Search for the cell housing the specified text and yield its (X, Y) center coordinate. 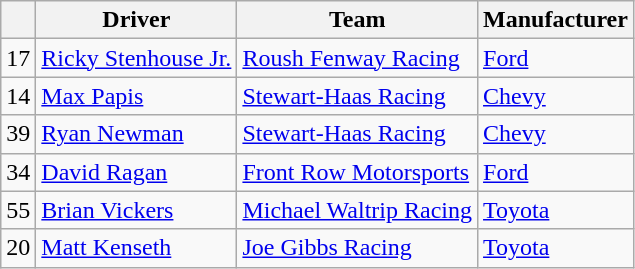
Michael Waltrip Racing (358, 210)
Ricky Stenhouse Jr. (136, 58)
David Ragan (136, 172)
Roush Fenway Racing (358, 58)
Joe Gibbs Racing (358, 248)
17 (18, 58)
34 (18, 172)
55 (18, 210)
Front Row Motorsports (358, 172)
20 (18, 248)
14 (18, 96)
Manufacturer (556, 20)
Max Papis (136, 96)
Team (358, 20)
Brian Vickers (136, 210)
Matt Kenseth (136, 248)
Ryan Newman (136, 134)
39 (18, 134)
Driver (136, 20)
